Return (x, y) of the center of cell containing provided text 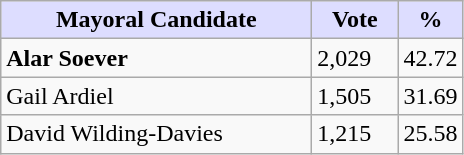
1,505 (355, 96)
1,215 (355, 134)
25.58 (430, 134)
42.72 (430, 58)
2,029 (355, 58)
Alar Soever (156, 58)
Gail Ardiel (156, 96)
31.69 (430, 96)
David Wilding-Davies (156, 134)
Vote (355, 20)
Mayoral Candidate (156, 20)
% (430, 20)
